Capture the cell that displays the provided text and extract its (x, y) central coordinate. 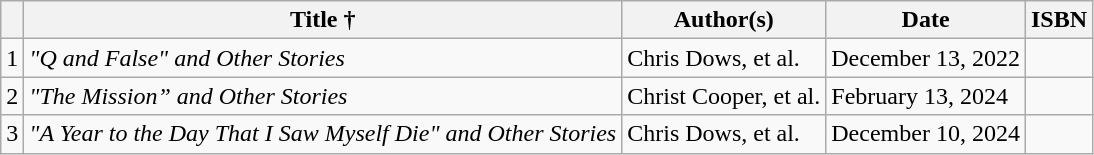
December 10, 2024 (926, 134)
Date (926, 20)
"The Mission” and Other Stories (323, 96)
"Q and False" and Other Stories (323, 58)
ISBN (1058, 20)
Author(s) (724, 20)
1 (12, 58)
Title † (323, 20)
December 13, 2022 (926, 58)
February 13, 2024 (926, 96)
Christ Cooper, et al. (724, 96)
2 (12, 96)
"A Year to the Day That I Saw Myself Die" and Other Stories (323, 134)
3 (12, 134)
